Find where the given text appears and provide that cell's center as [X, Y] coordinate. 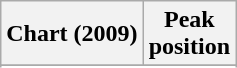
Peakposition [189, 34]
Chart (2009) [72, 34]
